Return (X, Y) of the center of cell containing provided text 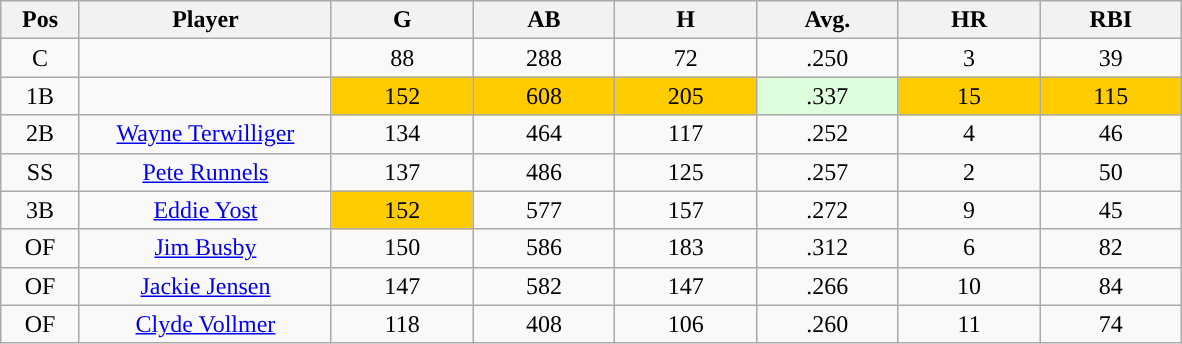
.260 (828, 324)
Avg. (828, 20)
288 (544, 58)
.272 (828, 210)
608 (544, 96)
.257 (828, 172)
HR (969, 20)
486 (544, 172)
72 (686, 58)
4 (969, 134)
11 (969, 324)
Jackie Jensen (205, 286)
Pete Runnels (205, 172)
117 (686, 134)
46 (1111, 134)
118 (402, 324)
125 (686, 172)
137 (402, 172)
Jim Busby (205, 248)
3B (40, 210)
45 (1111, 210)
Pos (40, 20)
408 (544, 324)
Player (205, 20)
157 (686, 210)
39 (1111, 58)
2 (969, 172)
464 (544, 134)
RBI (1111, 20)
.250 (828, 58)
AB (544, 20)
84 (1111, 286)
88 (402, 58)
6 (969, 248)
.252 (828, 134)
2B (40, 134)
134 (402, 134)
.266 (828, 286)
3 (969, 58)
150 (402, 248)
115 (1111, 96)
577 (544, 210)
582 (544, 286)
183 (686, 248)
.337 (828, 96)
74 (1111, 324)
82 (1111, 248)
10 (969, 286)
205 (686, 96)
9 (969, 210)
SS (40, 172)
Eddie Yost (205, 210)
106 (686, 324)
.312 (828, 248)
50 (1111, 172)
G (402, 20)
C (40, 58)
H (686, 20)
1B (40, 96)
15 (969, 96)
Wayne Terwilliger (205, 134)
Clyde Vollmer (205, 324)
586 (544, 248)
